Capture the cell that displays the provided text and extract its [x, y] central coordinate. 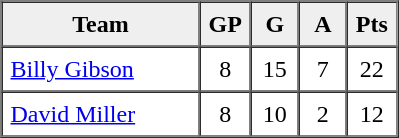
Team [101, 24]
Pts [372, 24]
10 [275, 114]
G [275, 24]
Billy Gibson [101, 68]
15 [275, 68]
David Miller [101, 114]
2 [323, 114]
GP [226, 24]
7 [323, 68]
A [323, 24]
12 [372, 114]
22 [372, 68]
